Determine the (x, y) coordinate at the center of the cell enclosing the given text.  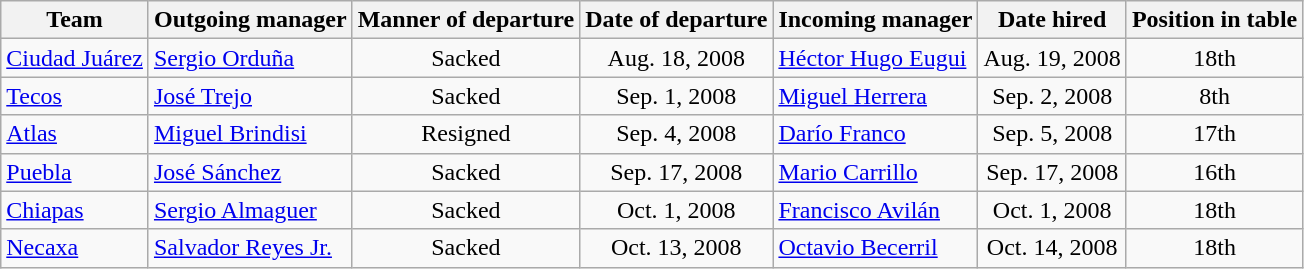
Ciudad Juárez (75, 58)
Tecos (75, 96)
17th (1214, 134)
Necaxa (75, 248)
Darío Franco (876, 134)
Date of departure (676, 20)
Oct. 14, 2008 (1052, 248)
Sep. 2, 2008 (1052, 96)
Sep. 4, 2008 (676, 134)
José Trejo (250, 96)
Francisco Avilán (876, 210)
Aug. 18, 2008 (676, 58)
Sergio Almaguer (250, 210)
Incoming manager (876, 20)
Manner of departure (466, 20)
Aug. 19, 2008 (1052, 58)
Mario Carrillo (876, 172)
Position in table (1214, 20)
Sep. 1, 2008 (676, 96)
16th (1214, 172)
Resigned (466, 134)
Miguel Brindisi (250, 134)
José Sánchez (250, 172)
Oct. 13, 2008 (676, 248)
8th (1214, 96)
Sergio Orduña (250, 58)
Outgoing manager (250, 20)
Chiapas (75, 210)
Octavio Becerril (876, 248)
Puebla (75, 172)
Sep. 5, 2008 (1052, 134)
Date hired (1052, 20)
Team (75, 20)
Miguel Herrera (876, 96)
Salvador Reyes Jr. (250, 248)
Héctor Hugo Eugui (876, 58)
Atlas (75, 134)
